Return the [X, Y] coordinate for the center point of the cell that contains the specified text.  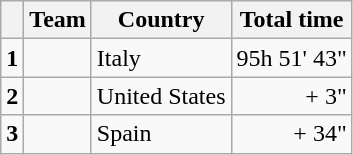
Country [161, 20]
United States [161, 96]
+ 3" [292, 96]
1 [12, 58]
Spain [161, 134]
2 [12, 96]
Italy [161, 58]
95h 51' 43" [292, 58]
3 [12, 134]
Team [58, 20]
+ 34" [292, 134]
Total time [292, 20]
